Scan for the cell matching the given text and deliver its (x, y) coordinate at center. 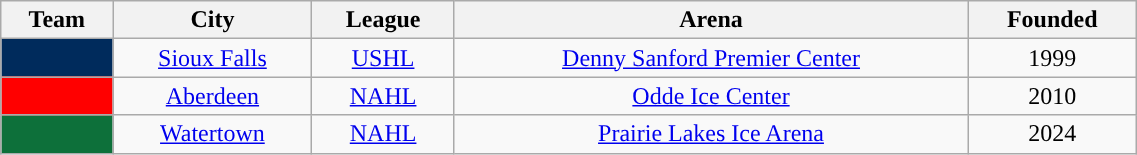
Aberdeen (212, 96)
USHL (383, 58)
Odde Ice Center (710, 96)
2010 (1052, 96)
Sioux Falls (212, 58)
1999 (1052, 58)
Team (57, 20)
Arena (710, 20)
Prairie Lakes Ice Arena (710, 134)
League (383, 20)
Denny Sanford Premier Center (710, 58)
2024 (1052, 134)
City (212, 20)
Watertown (212, 134)
Founded (1052, 20)
